Search for the cell housing the specified text and yield its [x, y] center coordinate. 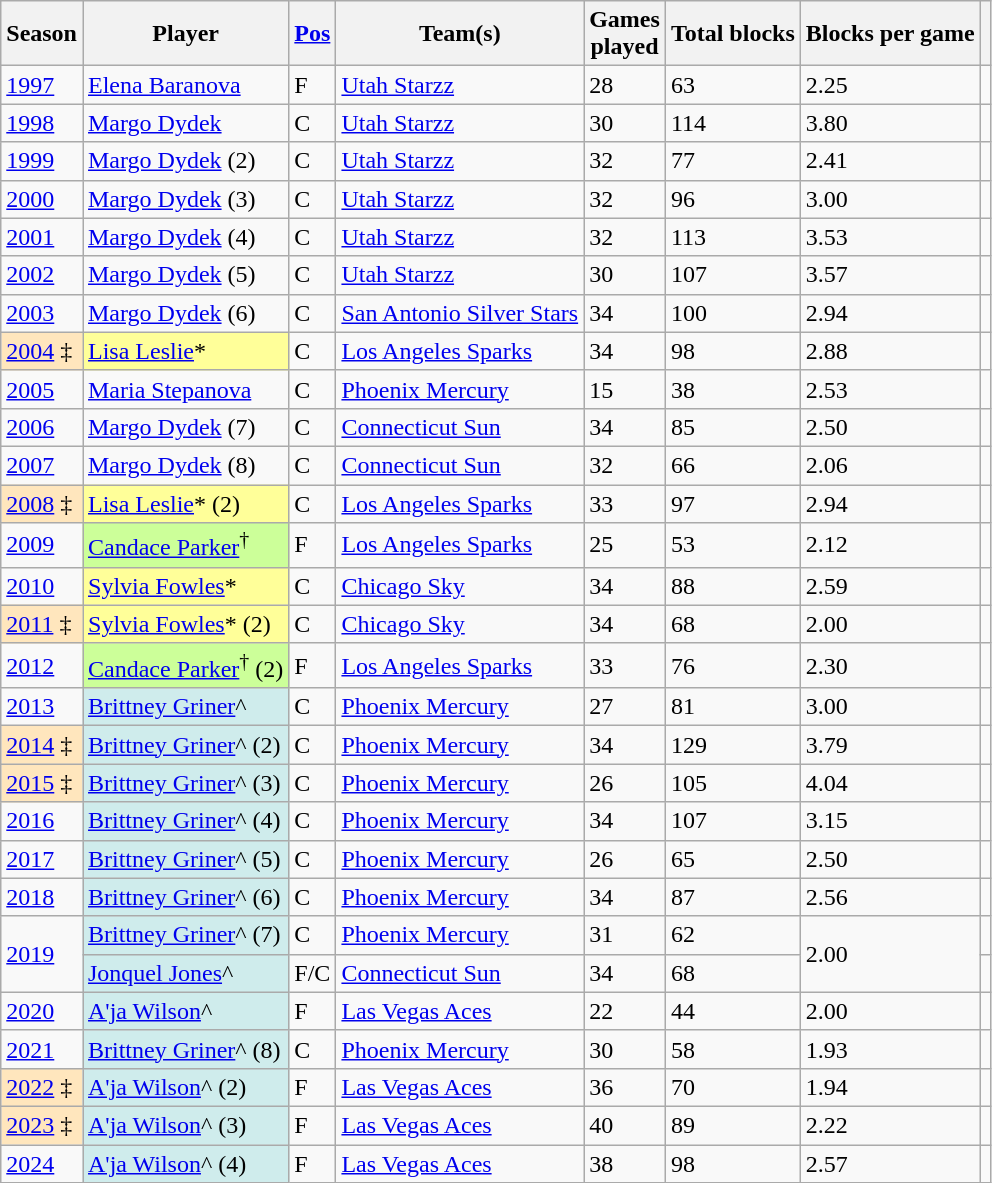
Margo Dydek (7) [185, 427]
2005 [42, 389]
4.04 [890, 783]
Margo Dydek (5) [185, 275]
2014 ‡ [42, 745]
28 [625, 85]
Brittney Griner^ (3) [185, 783]
3.79 [890, 745]
1998 [42, 123]
Blocks per game [890, 34]
2003 [42, 313]
2021 [42, 1049]
Brittney Griner^ (4) [185, 821]
2.41 [890, 161]
2.57 [890, 1164]
105 [732, 783]
3.53 [890, 237]
1999 [42, 161]
San Antonio Silver Stars [460, 313]
77 [732, 161]
2015 ‡ [42, 783]
100 [732, 313]
Team(s) [460, 34]
85 [732, 427]
1.94 [890, 1087]
2.06 [890, 465]
Margo Dydek (3) [185, 199]
36 [625, 1087]
2002 [42, 275]
40 [625, 1125]
58 [732, 1049]
44 [732, 1011]
113 [732, 237]
88 [732, 586]
Brittney Griner^ (7) [185, 935]
96 [732, 199]
2.59 [890, 586]
2000 [42, 199]
81 [732, 707]
66 [732, 465]
2.12 [890, 546]
2004 ‡ [42, 351]
2008 ‡ [42, 503]
Candace Parker† (2) [185, 666]
Lisa Leslie* (2) [185, 503]
Jonquel Jones^ [185, 973]
Maria Stepanova [185, 389]
2016 [42, 821]
2.30 [890, 666]
2017 [42, 859]
87 [732, 897]
89 [732, 1125]
2.88 [890, 351]
25 [625, 546]
Sylvia Fowles* [185, 586]
27 [625, 707]
Brittney Griner^ (8) [185, 1049]
65 [732, 859]
2013 [42, 707]
15 [625, 389]
Brittney Griner^ (2) [185, 745]
2009 [42, 546]
Player [185, 34]
2001 [42, 237]
F/C [312, 973]
A'ja Wilson^ [185, 1011]
76 [732, 666]
Margo Dydek (2) [185, 161]
A'ja Wilson^ (2) [185, 1087]
3.80 [890, 123]
2.53 [890, 389]
2018 [42, 897]
Margo Dydek (6) [185, 313]
Elena Baranova [185, 85]
Season [42, 34]
62 [732, 935]
Margo Dydek (4) [185, 237]
Brittney Griner^ (5) [185, 859]
Gamesplayed [625, 34]
2020 [42, 1011]
Total blocks [732, 34]
Lisa Leslie* [185, 351]
97 [732, 503]
2.22 [890, 1125]
Margo Dydek (8) [185, 465]
31 [625, 935]
Pos [312, 34]
2011 ‡ [42, 624]
2012 [42, 666]
2010 [42, 586]
2024 [42, 1164]
2006 [42, 427]
63 [732, 85]
2007 [42, 465]
3.57 [890, 275]
2023 ‡ [42, 1125]
1997 [42, 85]
Margo Dydek [185, 123]
114 [732, 123]
A'ja Wilson^ (3) [185, 1125]
2019 [42, 954]
Brittney Griner^ (6) [185, 897]
1.93 [890, 1049]
Brittney Griner^ [185, 707]
Sylvia Fowles* (2) [185, 624]
22 [625, 1011]
129 [732, 745]
53 [732, 546]
70 [732, 1087]
3.15 [890, 821]
Candace Parker† [185, 546]
A'ja Wilson^ (4) [185, 1164]
2.25 [890, 85]
2022 ‡ [42, 1087]
2.56 [890, 897]
